Find where the given text appears and provide that cell's center as [x, y] coordinate. 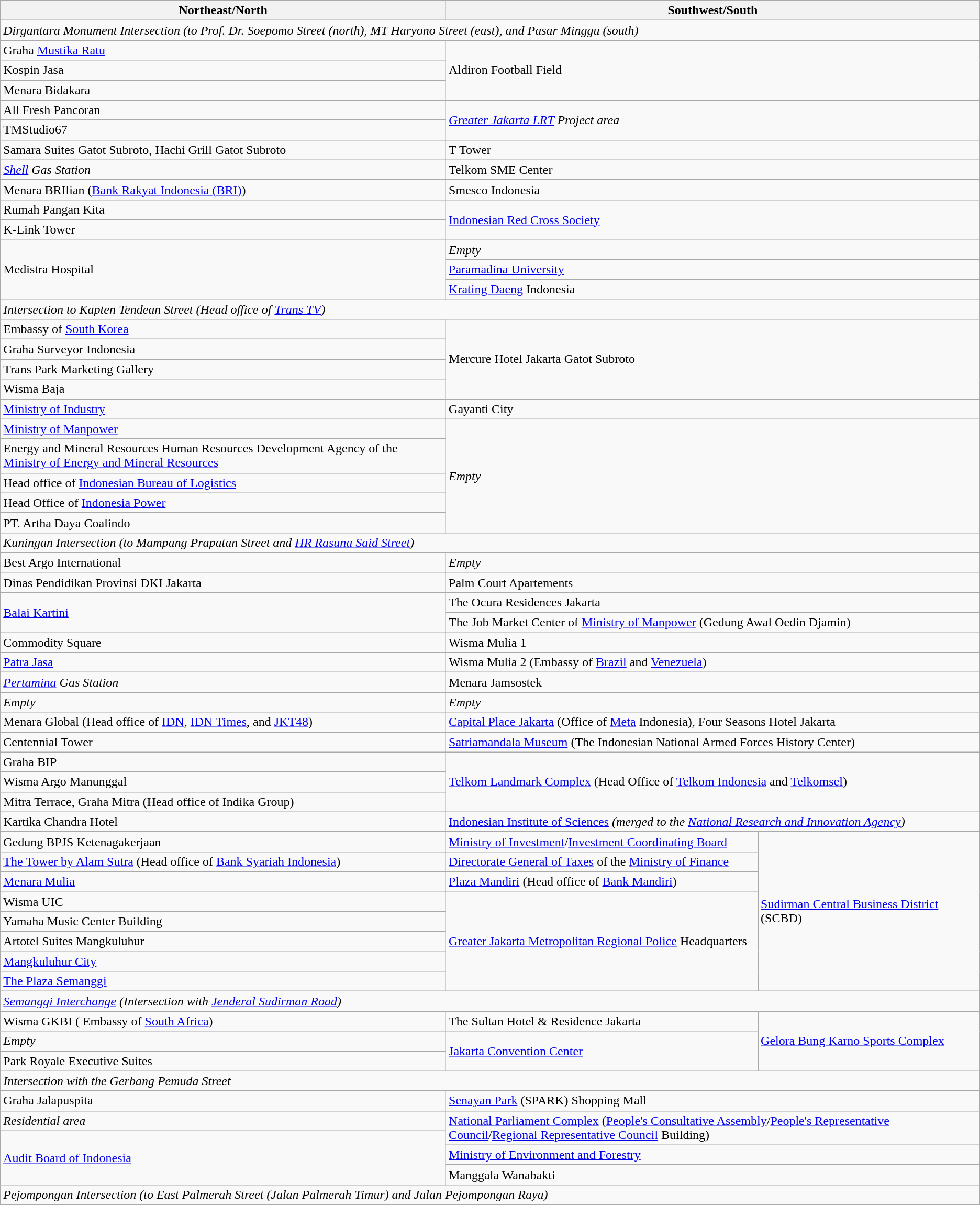
Wisma Mulia 1 [713, 643]
National Parliament Complex (People's Consultative Assembly/People's Representative Council/Regional Representative Council Building) [713, 1128]
The Job Market Center of Ministry of Manpower (Gedung Awal Oedin Djamin) [713, 623]
Best Argo International [223, 562]
Greater Jakarta LRT Project area [713, 120]
Wisma Mulia 2 (Embassy of Brazil and Venezuela) [713, 662]
Aldiron Football Field [713, 70]
The Plaza Semanggi [223, 981]
Palm Court Apartements [713, 583]
The Sultan Hotel & Residence Jakarta [602, 1021]
Graha Mustika Ratu [223, 50]
Intersection to Kapten Tendean Street (Head office of Trans TV) [490, 309]
Gayanti City [713, 409]
Ministry of Manpower [223, 429]
The Tower by Alam Sutra (Head office of Bank Syariah Indonesia) [223, 861]
Patra Jasa [223, 662]
Artotel Suites Mangkuluhur [223, 942]
Medistra Hospital [223, 270]
Paramadina University [713, 270]
Centennial Tower [223, 742]
Semanggi Interchange (Intersection with Jenderal Sudirman Road) [490, 1001]
Park Royale Executive Suites [223, 1061]
Shell Gas Station [223, 170]
Jakarta Convention Center [602, 1051]
Telkom Landmark Complex (Head Office of Telkom Indonesia and Telkomsel) [713, 782]
Samara Suites Gatot Subroto, Hachi Grill Gatot Subroto [223, 150]
Manggala Wanabakti [713, 1175]
Ministry of Industry [223, 409]
All Fresh Pancoran [223, 110]
Pertamina Gas Station [223, 682]
Kospin Jasa [223, 70]
Wisma Argo Manunggal [223, 782]
Audit Board of Indonesia [223, 1157]
Krating Daeng Indonesia [713, 290]
Head Office of Indonesia Power [223, 503]
Menara Mulia [223, 881]
Trans Park Marketing Gallery [223, 369]
Southwest/South [713, 10]
PT. Artha Daya Coalindo [223, 523]
Menara Global (Head office of IDN, IDN Times, and JKT48) [223, 722]
Satriamandala Museum (The Indonesian National Armed Forces History Center) [713, 742]
Head office of Indonesian Bureau of Logistics [223, 483]
Capital Place Jakarta (Office of Meta Indonesia), Four Seasons Hotel Jakarta [713, 722]
Sudirman Central Business District (SCBD) [869, 911]
Directorate General of Taxes of the Ministry of Finance [602, 861]
Indonesian Institute of Sciences (merged to the National Research and Innovation Agency) [713, 822]
Residential area [223, 1121]
Mangkuluhur City [223, 961]
Energy and Mineral Resources Human Resources Development Agency of the Ministry of Energy and Mineral Resources [223, 456]
Kartika Chandra Hotel [223, 822]
Plaza Mandiri (Head office of Bank Mandiri) [602, 881]
Wisma GKBI ( Embassy of South Africa) [223, 1021]
K-Link Tower [223, 229]
Wisma UIC [223, 901]
Dirgantara Monument Intersection (to Prof. Dr. Soepomo Street (north), MT Haryono Street (east), and Pasar Minggu (south) [490, 30]
Rumah Pangan Kita [223, 209]
Senayan Park (SPARK) Shopping Mall [713, 1101]
Gedung BPJS Ketenagakerjaan [223, 842]
T Tower [713, 150]
Graha Jalapuspita [223, 1101]
TMStudio67 [223, 130]
Graha Surveyor Indonesia [223, 349]
Wisma Baja [223, 389]
Mitra Terrace, Graha Mitra (Head office of Indika Group) [223, 802]
The Ocura Residences Jakarta [713, 603]
Mercure Hotel Jakarta Gatot Subroto [713, 359]
Intersection with the Gerbang Pemuda Street [490, 1081]
Balai Kartini [223, 613]
Menara Jamsostek [713, 682]
Greater Jakarta Metropolitan Regional Police Headquarters [602, 941]
Gelora Bung Karno Sports Complex [869, 1041]
Menara Bidakara [223, 90]
Ministry of Environment and Forestry [713, 1155]
Telkom SME Center [713, 170]
Ministry of Investment/Investment Coordinating Board [602, 842]
Yamaha Music Center Building [223, 922]
Smesco Indonesia [713, 190]
Kuningan Intersection (to Mampang Prapatan Street and HR Rasuna Said Street) [490, 543]
Northeast/North [223, 10]
Commodity Square [223, 643]
Graha BIP [223, 762]
Embassy of South Korea [223, 329]
Menara BRIlian (Bank Rakyat Indonesia (BRI)) [223, 190]
Indonesian Red Cross Society [713, 219]
Pejompongan Intersection (to East Palmerah Street (Jalan Palmerah Timur) and Jalan Pejompongan Raya) [490, 1195]
Dinas Pendidikan Provinsi DKI Jakarta [223, 583]
